Extract the (X, Y) coordinate from the center of the cell holding the provided text.  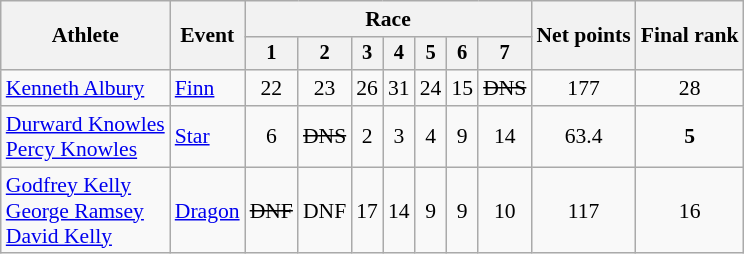
Dragon (208, 210)
177 (583, 88)
Kenneth Albury (86, 88)
63.4 (583, 136)
28 (690, 88)
Finn (208, 88)
22 (272, 88)
10 (504, 210)
Final rank (690, 36)
Race (388, 19)
26 (367, 88)
7 (504, 54)
Athlete (86, 36)
Event (208, 36)
Star (208, 136)
17 (367, 210)
1 (272, 54)
31 (399, 88)
16 (690, 210)
117 (583, 210)
24 (431, 88)
Net points (583, 36)
15 (462, 88)
Godfrey KellyGeorge RamseyDavid Kelly (86, 210)
Durward KnowlesPercy Knowles (86, 136)
23 (324, 88)
